Provide the [X, Y] coordinate of the cell's center where the given text is located.  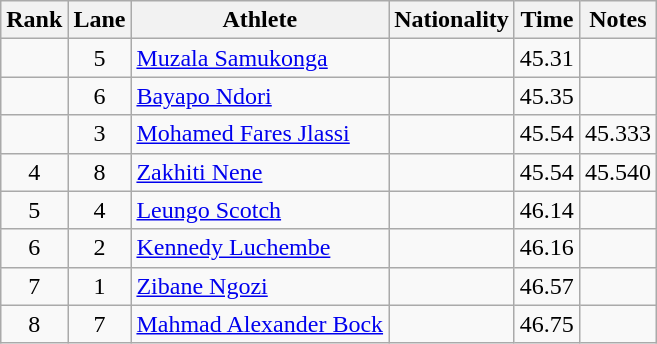
46.14 [546, 210]
Rank [34, 20]
2 [100, 248]
Zakhiti Nene [260, 172]
Kennedy Luchembe [260, 248]
45.540 [618, 172]
Nationality [452, 20]
1 [100, 286]
Athlete [260, 20]
3 [100, 134]
45.35 [546, 96]
45.31 [546, 58]
46.16 [546, 248]
46.75 [546, 324]
Muzala Samukonga [260, 58]
Zibane Ngozi [260, 286]
Mahmad Alexander Bock [260, 324]
Time [546, 20]
Bayapo Ndori [260, 96]
Mohamed Fares Jlassi [260, 134]
Leungo Scotch [260, 210]
Lane [100, 20]
Notes [618, 20]
45.333 [618, 134]
46.57 [546, 286]
